Scan for the cell matching the given text and deliver its (x, y) coordinate at center. 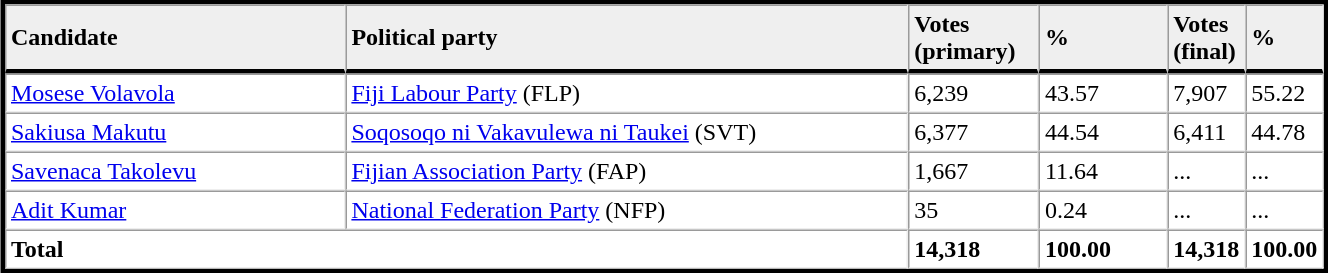
0.24 (1103, 210)
Fijian Association Party (FAP) (626, 172)
Fiji Labour Party (FLP) (626, 94)
44.54 (1103, 132)
6,377 (974, 132)
35 (974, 210)
44.78 (1284, 132)
Votes(primary) (974, 38)
Soqosoqo ni Vakavulewa ni Taukei (SVT) (626, 132)
Adit Kumar (175, 210)
Total (456, 250)
Savenaca Takolevu (175, 172)
Votes(final) (1206, 38)
6,411 (1206, 132)
55.22 (1284, 94)
Political party (626, 38)
1,667 (974, 172)
7,907 (1206, 94)
6,239 (974, 94)
Mosese Volavola (175, 94)
11.64 (1103, 172)
Sakiusa Makutu (175, 132)
Candidate (175, 38)
National Federation Party (NFP) (626, 210)
43.57 (1103, 94)
